Identify which cell holds the provided text, then report its (X, Y) central coordinate. 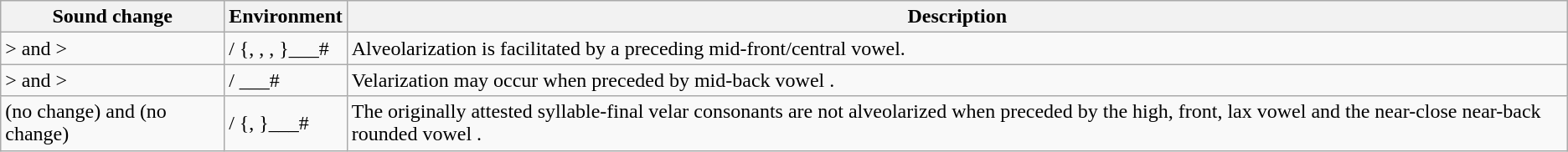
/ {, }___# (286, 124)
Alveolarization is facilitated by a preceding mid-front/central vowel. (957, 48)
/ {, , , }___# (286, 48)
Velarization may occur when preceded by mid-back vowel . (957, 80)
Sound change (112, 17)
Environment (286, 17)
Description (957, 17)
(no change) and (no change) (112, 124)
/ ___# (286, 80)
